Determine the [X, Y] coordinate at the center of the cell enclosing the given text.  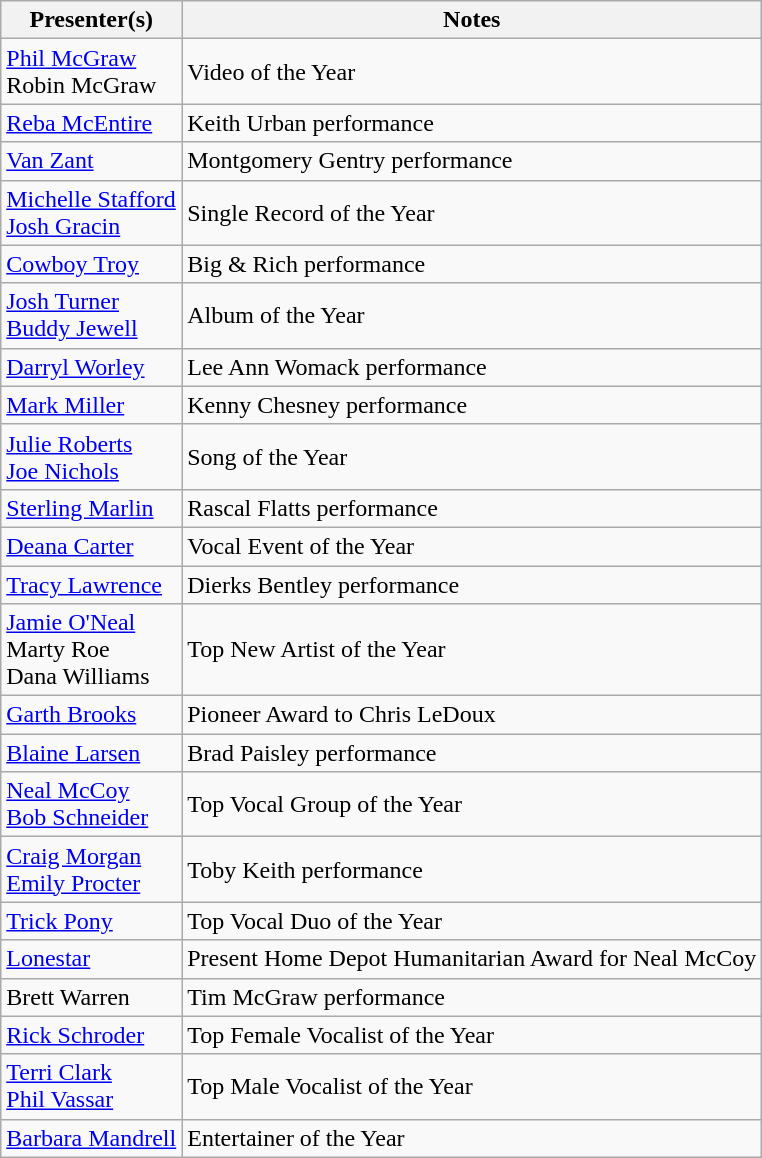
Blaine Larsen [92, 753]
Big & Rich performance [472, 264]
Pioneer Award to Chris LeDoux [472, 715]
Dierks Bentley performance [472, 585]
Kenny Chesney performance [472, 405]
Garth Brooks [92, 715]
Craig MorganEmily Procter [92, 870]
Mark Miller [92, 405]
Song of the Year [472, 456]
Notes [472, 20]
Presenter(s) [92, 20]
Barbara Mandrell [92, 1138]
Rick Schroder [92, 1035]
Top Female Vocalist of the Year [472, 1035]
Phil McGrawRobin McGraw [92, 72]
Toby Keith performance [472, 870]
Brett Warren [92, 997]
Vocal Event of the Year [472, 546]
Reba McEntire [92, 123]
Terri ClarkPhil Vassar [92, 1086]
Neal McCoyBob Schneider [92, 804]
Top New Artist of the Year [472, 650]
Top Vocal Duo of the Year [472, 921]
Michelle StaffordJosh Gracin [92, 212]
Video of the Year [472, 72]
Jamie O'NealMarty RoeDana Williams [92, 650]
Top Vocal Group of the Year [472, 804]
Entertainer of the Year [472, 1138]
Sterling Marlin [92, 508]
Julie RobertsJoe Nichols [92, 456]
Tim McGraw performance [472, 997]
Van Zant [92, 161]
Brad Paisley performance [472, 753]
Tracy Lawrence [92, 585]
Single Record of the Year [472, 212]
Present Home Depot Humanitarian Award for Neal McCoy [472, 959]
Deana Carter [92, 546]
Album of the Year [472, 316]
Darryl Worley [92, 367]
Trick Pony [92, 921]
Josh TurnerBuddy Jewell [92, 316]
Lonestar [92, 959]
Top Male Vocalist of the Year [472, 1086]
Cowboy Troy [92, 264]
Rascal Flatts performance [472, 508]
Keith Urban performance [472, 123]
Lee Ann Womack performance [472, 367]
Montgomery Gentry performance [472, 161]
